For the text-containing cell, return its midpoint in [X, Y] coordinate format. 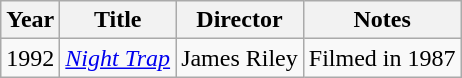
Filmed in 1987 [382, 58]
Night Trap [118, 58]
1992 [30, 58]
Director [240, 20]
Notes [382, 20]
James Riley [240, 58]
Year [30, 20]
Title [118, 20]
